Pinpoint the cell where the given text exists, returning its (x, y) midpoint coordinate. 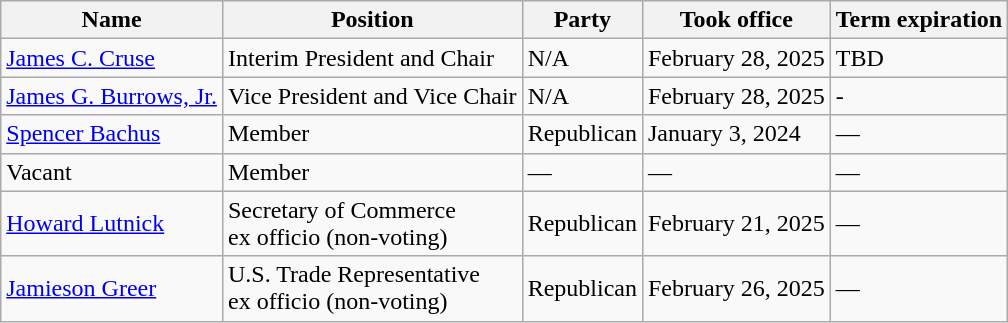
February 21, 2025 (736, 224)
Jamieson Greer (112, 288)
James G. Burrows, Jr. (112, 96)
Howard Lutnick (112, 224)
Name (112, 20)
TBD (918, 58)
Spencer Bachus (112, 134)
Vice President and Vice Chair (372, 96)
January 3, 2024 (736, 134)
Term expiration (918, 20)
Secretary of Commerceex officio (non-voting) (372, 224)
James C. Cruse (112, 58)
Vacant (112, 172)
Party (582, 20)
February 26, 2025 (736, 288)
Interim President and Chair (372, 58)
U.S. Trade Representativeex officio (non-voting) (372, 288)
Position (372, 20)
Took office (736, 20)
- (918, 96)
